Capture the cell that displays the provided text and extract its [x, y] central coordinate. 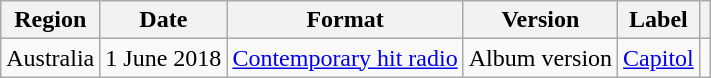
Label [659, 20]
Format [345, 20]
Version [540, 20]
Album version [540, 58]
Date [164, 20]
Australia [50, 58]
Capitol [659, 58]
1 June 2018 [164, 58]
Contemporary hit radio [345, 58]
Region [50, 20]
